Find where the given text appears and provide that cell's center as [x, y] coordinate. 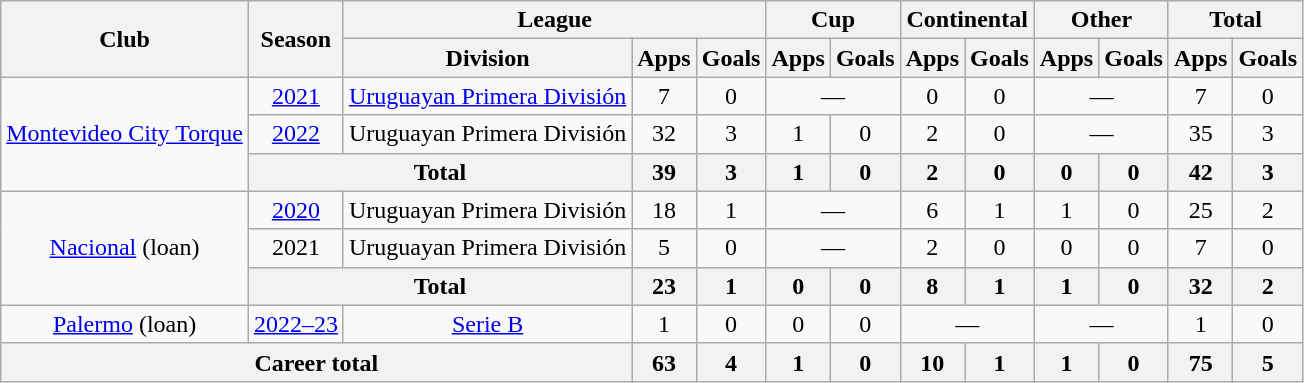
42 [1200, 172]
25 [1200, 210]
Palermo (loan) [125, 324]
League [554, 20]
Season [296, 39]
35 [1200, 134]
Other [1101, 20]
10 [932, 362]
2022 [296, 134]
Cup [833, 20]
8 [932, 286]
63 [664, 362]
Serie B [487, 324]
Career total [316, 362]
Division [487, 58]
23 [664, 286]
Nacional (loan) [125, 248]
2020 [296, 210]
Continental [967, 20]
6 [932, 210]
Club [125, 39]
Montevideo City Torque [125, 134]
75 [1200, 362]
4 [731, 362]
2022–23 [296, 324]
18 [664, 210]
39 [664, 172]
